Return (X, Y) of the center of cell containing provided text 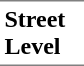
Street Level (42, 33)
